Detect which cell encompasses the target text, then output its (x, y) center coordinate. 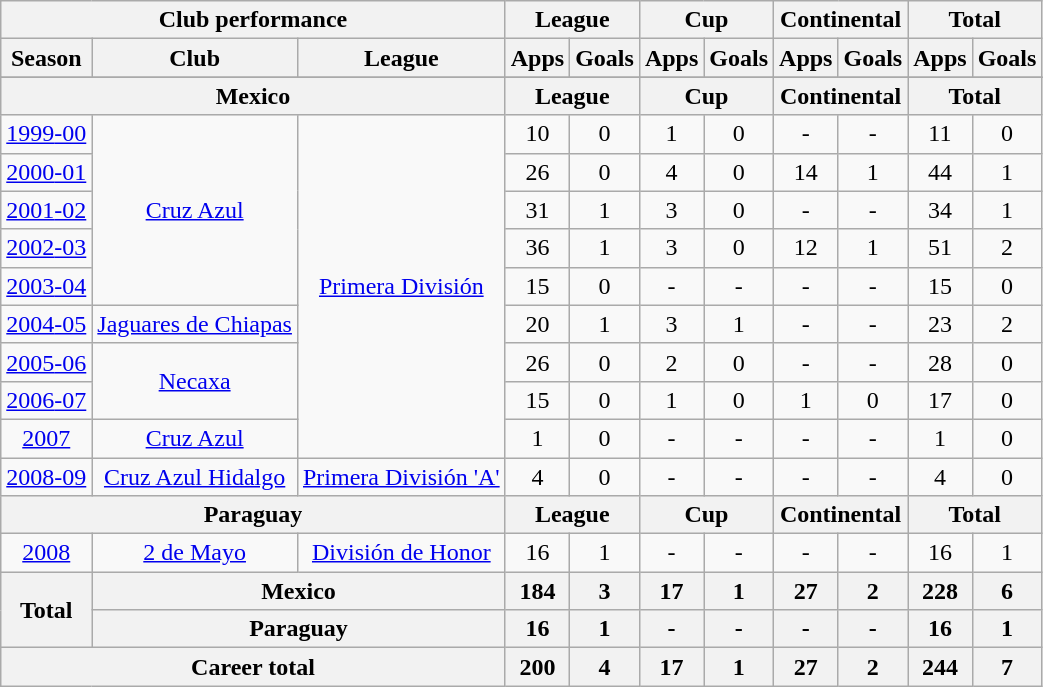
20 (537, 324)
244 (940, 667)
34 (940, 210)
14 (806, 172)
Primera División (401, 286)
10 (537, 134)
Season (46, 58)
2000-01 (46, 172)
36 (537, 248)
Jaguares de Chiapas (195, 324)
2008 (46, 553)
28 (940, 362)
2005-06 (46, 362)
11 (940, 134)
228 (940, 591)
184 (537, 591)
2006-07 (46, 400)
2 de Mayo (195, 553)
Necaxa (195, 381)
7 (1007, 667)
31 (537, 210)
1999-00 (46, 134)
2004-05 (46, 324)
2007 (46, 438)
Cruz Azul Hidalgo (195, 477)
2001-02 (46, 210)
51 (940, 248)
Career total (253, 667)
200 (537, 667)
Club (195, 58)
2003-04 (46, 286)
12 (806, 248)
Primera División 'A' (401, 477)
6 (1007, 591)
44 (940, 172)
23 (940, 324)
2002-03 (46, 248)
2008-09 (46, 477)
División de Honor (401, 553)
Club performance (253, 20)
